Identify which cell holds the provided text, then report its (x, y) central coordinate. 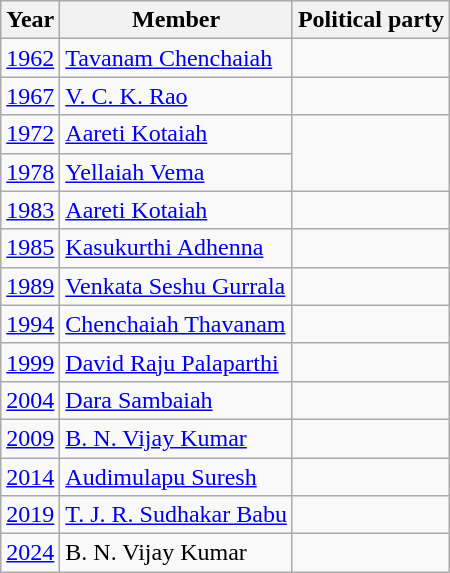
1972 (30, 134)
1989 (30, 286)
Dara Sambaiah (176, 400)
2019 (30, 515)
1999 (30, 362)
1983 (30, 210)
2004 (30, 400)
1978 (30, 172)
Venkata Seshu Gurrala (176, 286)
Political party (370, 20)
1967 (30, 96)
1962 (30, 58)
2014 (30, 477)
David Raju Palaparthi (176, 362)
Year (30, 20)
Member (176, 20)
2024 (30, 553)
Yellaiah Vema (176, 172)
Tavanam Chenchaiah (176, 58)
Chenchaiah Thavanam (176, 324)
Audimulapu Suresh (176, 477)
T. J. R. Sudhakar Babu (176, 515)
V. C. K. Rao (176, 96)
2009 (30, 438)
1985 (30, 248)
1994 (30, 324)
Kasukurthi Adhenna (176, 248)
